Determine the [X, Y] coordinate at the center of the cell enclosing the given text.  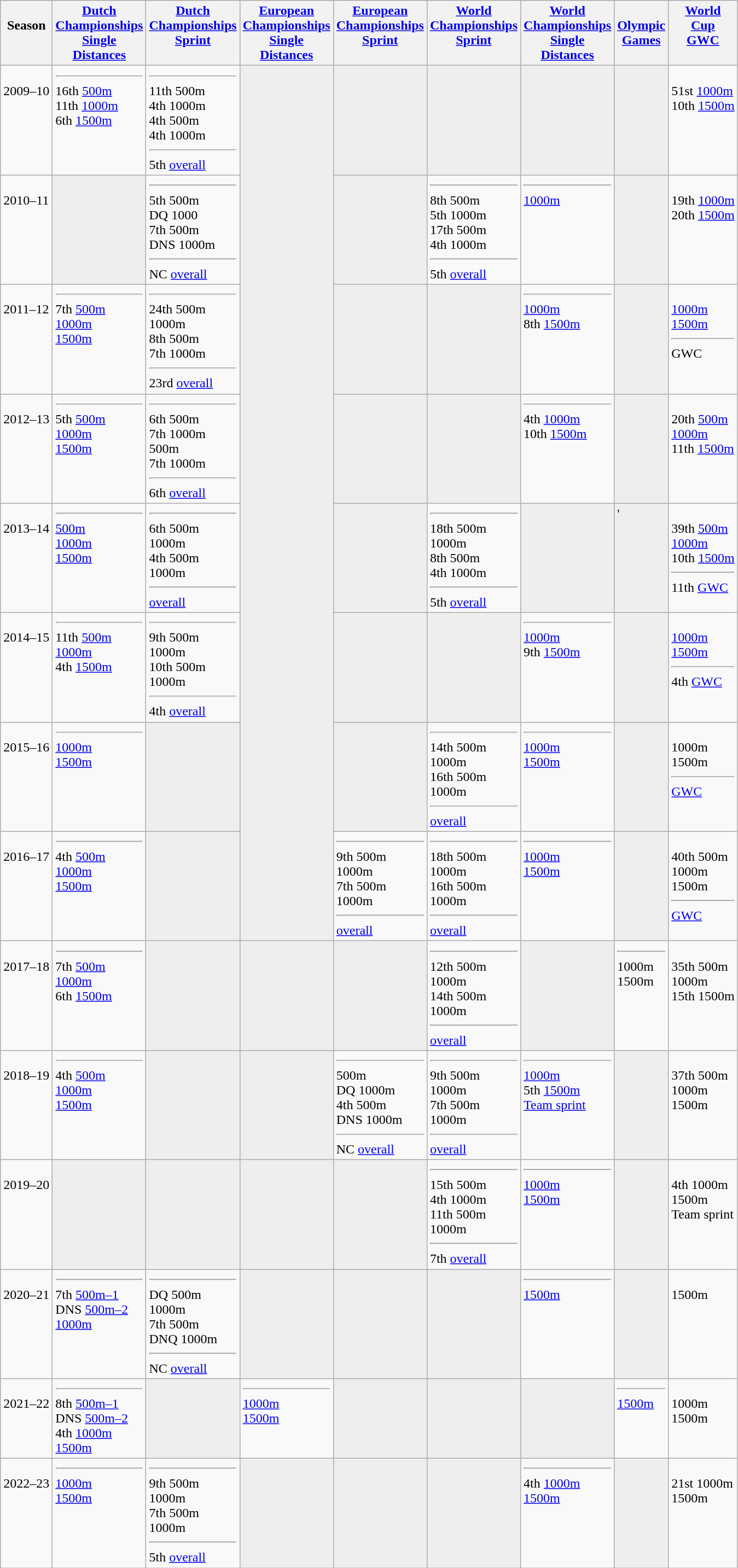
500m 1000m 1500m [100, 558]
1000m 1500m 4th GWC [703, 667]
24th 500m 1000m 8th 500m 7th 1000m 23rd overall [193, 339]
18th 500m 1000m 8th 500m 4th 1000m 5th overall [474, 558]
7th 500m–1 DNS 500m–2 1000m [100, 1324]
2014–15 [26, 667]
35th 500m 1000m 15th 1500m [703, 995]
2019–20 [26, 1214]
11th 500m 4th 1000m 4th 500m 4th 1000m 5th overall [193, 120]
1000m 5th 1500m Team sprint [568, 1105]
8th 500m 5th 1000m 17th 500m 4th 1000m 5th overall [474, 230]
1000m [568, 230]
39th 500m 1000m 10th 1500m 11th GWC [703, 558]
Season [26, 33]
11th 500m 1000m 4th 1500m [100, 667]
Olympic Games [641, 33]
6th 500m 1000m 4th 500m 1000m overall [193, 558]
4th 1000m 1500m [568, 1513]
2012–13 [26, 448]
2015–16 [26, 777]
51st 1000m 10th 1500m [703, 120]
European Championships Single Distances [287, 33]
18th 500m 1000m 16th 500m 1000m overall [474, 886]
European Championships Sprint [380, 33]
500m DQ 1000m 4th 500m DNS 1000m NC overall [380, 1105]
' [641, 558]
8th 500m–1 DNS 500m–2 4th 1000m 1500m [100, 1419]
2018–19 [26, 1105]
37th 500m 1000m 1500m [703, 1105]
2011–12 [26, 339]
4th 1000m 10th 1500m [568, 448]
9th 500m 1000m 10th 500m 1000m 4th overall [193, 667]
6th 500m 7th 1000m 500m 7th 1000m 6th overall [193, 448]
40th 500m 1000m 1500m GWC [703, 886]
4th 1000m 1500m Team sprint [703, 1214]
2017–18 [26, 995]
2020–21 [26, 1324]
World Championships Sprint [474, 33]
2016–17 [26, 886]
World Championships Single Distances [568, 33]
9th 500m 1000m 7th 500m 1000m 5th overall [193, 1513]
12th 500m 1000m 14th 500m 1000m overall [474, 995]
2021–22 [26, 1419]
5th 500m DQ 1000 7th 500m DNS 1000m NC overall [193, 230]
2009–10 [26, 120]
1000m 9th 1500m [568, 667]
15th 500m 4th 1000m 11th 500m 1000m 7th overall [474, 1214]
5th 500m 1000m 1500m [100, 448]
World Cup GWC [703, 33]
16th 500m 11th 1000m 6th 1500m [100, 120]
21st 1000m 1500m [703, 1513]
1000m 8th 1500m [568, 339]
19th 1000m 20th 1500m [703, 230]
2013–14 [26, 558]
14th 500m 1000m 16th 500m 1000m overall [474, 777]
7th 500m 1000m 1500m [100, 339]
7th 500m 1000m 6th 1500m [100, 995]
DQ 500m 1000m 7th 500m DNQ 1000m NC overall [193, 1324]
Dutch Championships Single Distances [100, 33]
2022–23 [26, 1513]
2010–11 [26, 230]
Dutch Championships Sprint [193, 33]
20th 500m 1000m 11th 1500m [703, 448]
